Search for the cell housing the specified text and yield its (x, y) center coordinate. 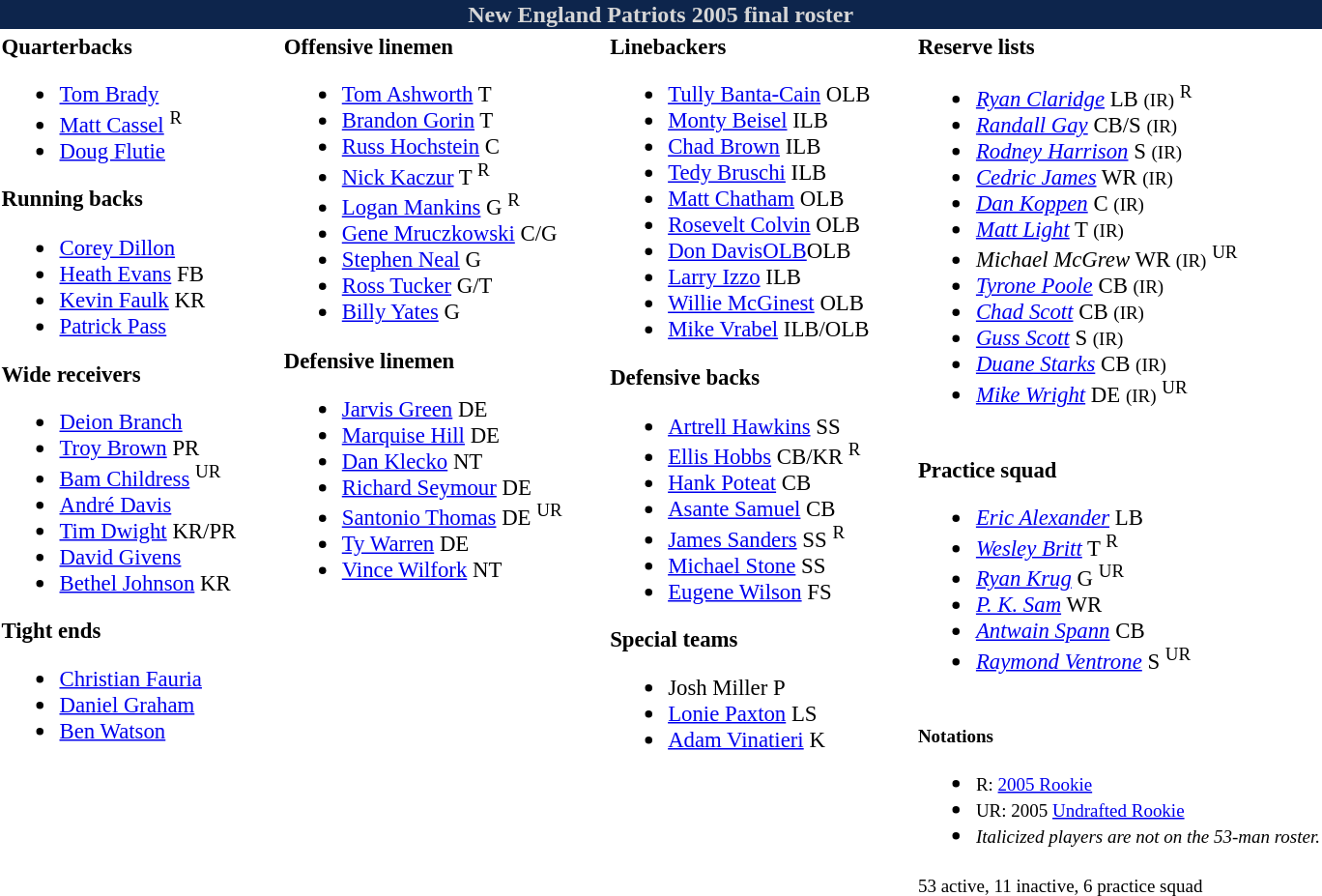
New England Patriots 2005 final roster (661, 14)
